Pinpoint the cell where the given text exists, returning its (x, y) midpoint coordinate. 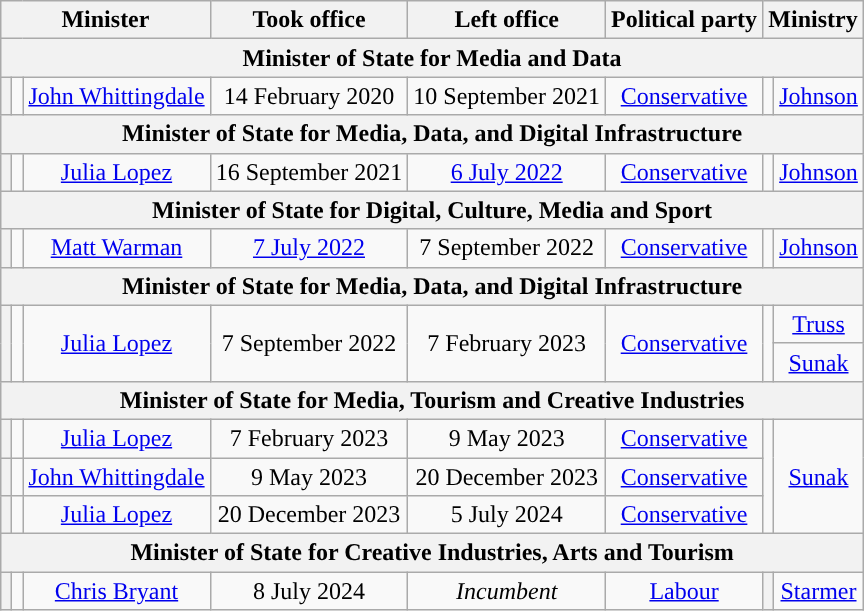
Took office (309, 20)
Minister of State for Digital, Culture, Media and Sport (432, 210)
Minister of State for Media, Tourism and Creative Industries (432, 400)
Minister of State for Creative Industries, Arts and Tourism (432, 553)
10 September 2021 (507, 96)
5 July 2024 (507, 515)
16 September 2021 (309, 172)
Labour (684, 591)
Truss (819, 324)
Minister (106, 20)
Matt Warman (116, 248)
Minister of State for Media and Data (432, 58)
Left office (507, 20)
7 July 2022 (309, 248)
14 February 2020 (309, 96)
Starmer (819, 591)
Ministry (814, 20)
8 July 2024 (309, 591)
Political party (684, 20)
Incumbent (507, 591)
6 July 2022 (507, 172)
Chris Bryant (116, 591)
